Pinpoint the cell where the given text exists, returning its (x, y) midpoint coordinate. 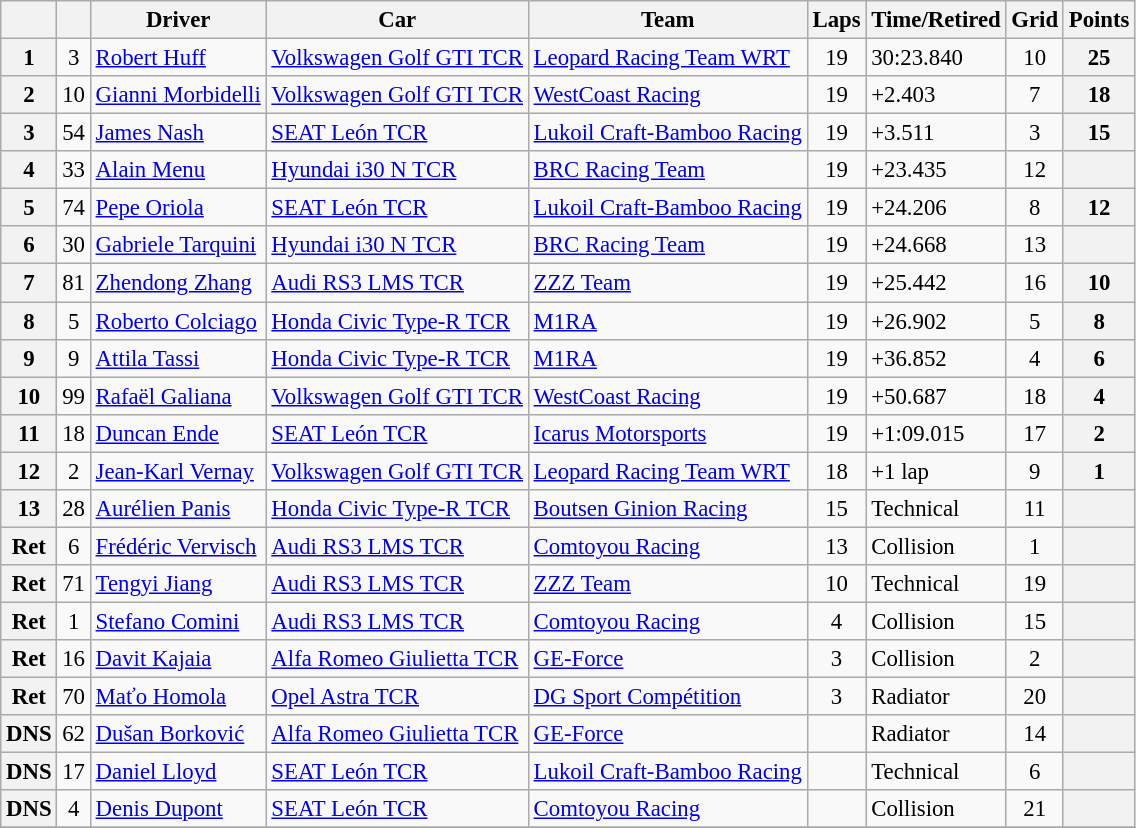
Points (1098, 20)
62 (74, 734)
+24.668 (936, 245)
25 (1098, 58)
Robert Huff (178, 58)
+1 lap (936, 471)
Roberto Colciago (178, 321)
Attila Tassi (178, 358)
+3.511 (936, 133)
30:23.840 (936, 58)
James Nash (178, 133)
Rafaël Galiana (178, 396)
DG Sport Compétition (668, 697)
+50.687 (936, 396)
Stefano Comini (178, 621)
Maťo Homola (178, 697)
81 (74, 283)
Zhendong Zhang (178, 283)
+23.435 (936, 170)
33 (74, 170)
Boutsen Ginion Racing (668, 509)
Laps (836, 20)
Aurélien Panis (178, 509)
+1:09.015 (936, 433)
54 (74, 133)
Frédéric Vervisch (178, 546)
30 (74, 245)
Dušan Borković (178, 734)
21 (1034, 809)
Grid (1034, 20)
28 (74, 509)
+24.206 (936, 208)
71 (74, 584)
Daniel Lloyd (178, 772)
+26.902 (936, 321)
Alain Menu (178, 170)
Icarus Motorsports (668, 433)
20 (1034, 697)
Jean-Karl Vernay (178, 471)
Davit Kajaia (178, 659)
+36.852 (936, 358)
74 (74, 208)
Gabriele Tarquini (178, 245)
99 (74, 396)
70 (74, 697)
+25.442 (936, 283)
Denis Dupont (178, 809)
Car (397, 20)
Team (668, 20)
Time/Retired (936, 20)
Driver (178, 20)
Opel Astra TCR (397, 697)
14 (1034, 734)
Tengyi Jiang (178, 584)
Duncan Ende (178, 433)
+2.403 (936, 95)
Pepe Oriola (178, 208)
Gianni Morbidelli (178, 95)
